Return the [x, y] coordinate for the center point of the cell that contains the specified text.  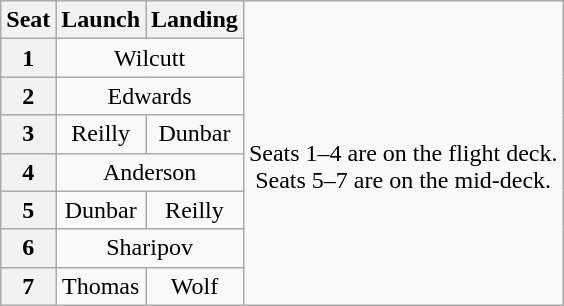
Sharipov [150, 248]
2 [28, 96]
Anderson [150, 172]
1 [28, 58]
Wolf [195, 286]
7 [28, 286]
Seats 1–4 are on the flight deck.Seats 5–7 are on the mid-deck. [403, 153]
Launch [101, 20]
Edwards [150, 96]
Thomas [101, 286]
Landing [195, 20]
4 [28, 172]
Seat [28, 20]
6 [28, 248]
3 [28, 134]
5 [28, 210]
Wilcutt [150, 58]
